Detect which cell encompasses the target text, then output its [x, y] center coordinate. 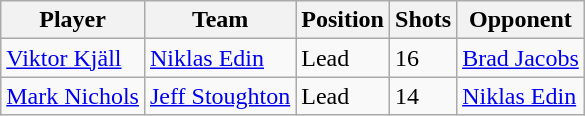
Viktor Kjäll [73, 58]
Shots [424, 20]
Brad Jacobs [521, 58]
Jeff Stoughton [220, 96]
Player [73, 20]
16 [424, 58]
Mark Nichols [73, 96]
14 [424, 96]
Opponent [521, 20]
Team [220, 20]
Position [343, 20]
